Return (x, y) of the center of cell containing provided text 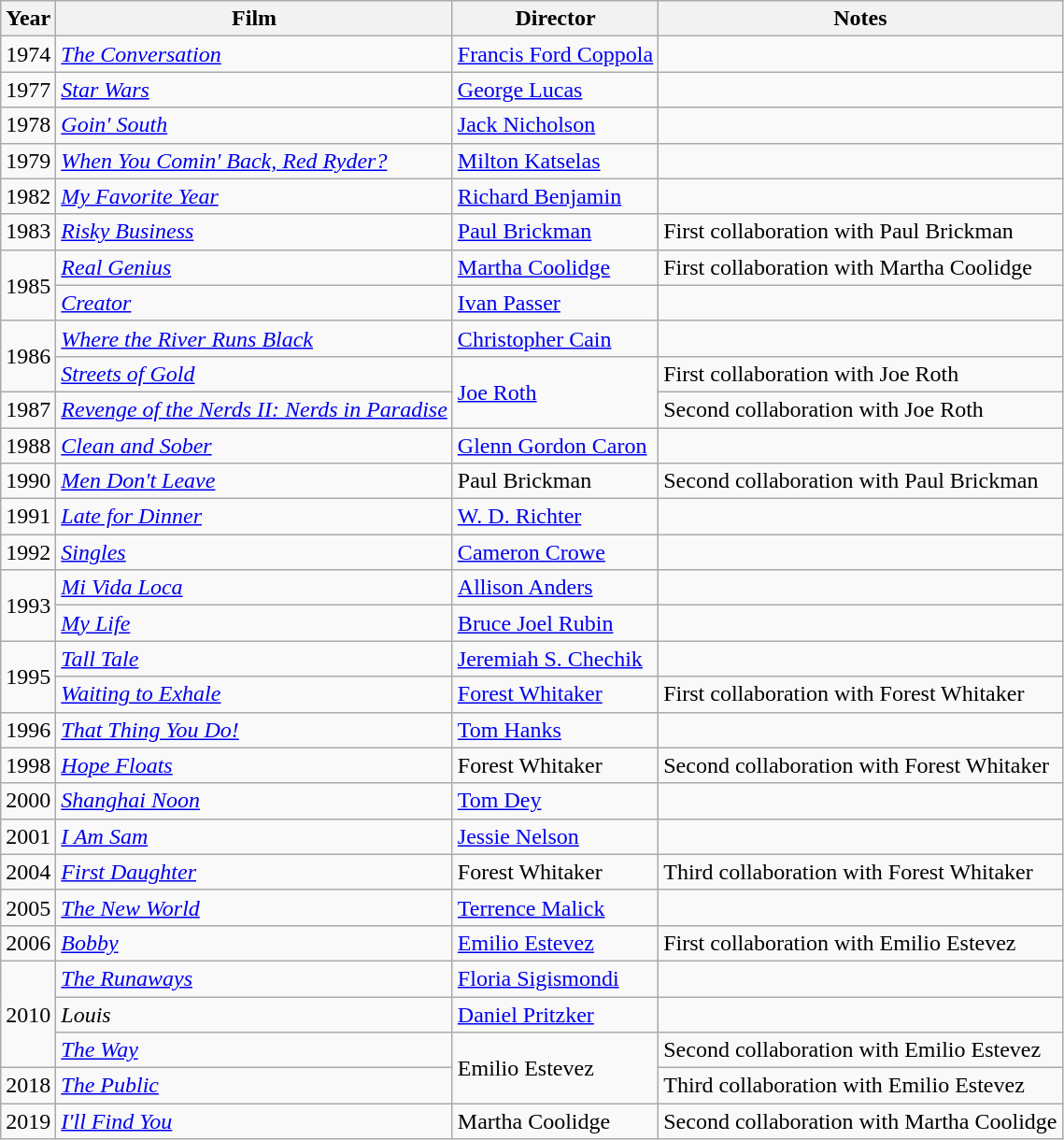
Allison Anders (555, 588)
I Am Sam (254, 836)
Bruce Joel Rubin (555, 623)
1987 (28, 409)
Risky Business (254, 232)
1986 (28, 356)
Ivan Passer (555, 303)
Jessie Nelson (555, 836)
Second collaboration with Joe Roth (860, 409)
1991 (28, 517)
1974 (28, 54)
My Life (254, 623)
2005 (28, 907)
Mi Vida Loca (254, 588)
Bobby (254, 943)
1998 (28, 765)
Third collaboration with Emilio Estevez (860, 1086)
First Daughter (254, 872)
First collaboration with Joe Roth (860, 374)
Men Don't Leave (254, 481)
Late for Dinner (254, 517)
W. D. Richter (555, 517)
The Conversation (254, 54)
Second collaboration with Martha Coolidge (860, 1121)
Christopher Cain (555, 338)
2018 (28, 1086)
The Public (254, 1086)
1977 (28, 90)
2019 (28, 1121)
Daniel Pritzker (555, 1014)
1995 (28, 677)
When You Comin' Back, Red Ryder? (254, 161)
Second collaboration with Forest Whitaker (860, 765)
Where the River Runs Black (254, 338)
Jeremiah S. Chechik (555, 659)
Year (28, 19)
The Way (254, 1050)
Francis Ford Coppola (555, 54)
I'll Find You (254, 1121)
Floria Sigismondi (555, 978)
Louis (254, 1014)
Glenn Gordon Caron (555, 446)
Clean and Sober (254, 446)
Waiting to Exhale (254, 694)
1988 (28, 446)
Real Genius (254, 267)
2001 (28, 836)
Jack Nicholson (555, 125)
1983 (28, 232)
Second collaboration with Paul Brickman (860, 481)
2000 (28, 801)
My Favorite Year (254, 196)
Tom Hanks (555, 730)
Tall Tale (254, 659)
The New World (254, 907)
1985 (28, 285)
Richard Benjamin (555, 196)
Third collaboration with Forest Whitaker (860, 872)
1992 (28, 552)
Tom Dey (555, 801)
Hope Floats (254, 765)
1979 (28, 161)
Cameron Crowe (555, 552)
1978 (28, 125)
That Thing You Do! (254, 730)
First collaboration with Martha Coolidge (860, 267)
2006 (28, 943)
Terrence Malick (555, 907)
Creator (254, 303)
Singles (254, 552)
Milton Katselas (555, 161)
The Runaways (254, 978)
Goin' South (254, 125)
1982 (28, 196)
Film (254, 19)
First collaboration with Forest Whitaker (860, 694)
2004 (28, 872)
1990 (28, 481)
First collaboration with Paul Brickman (860, 232)
Shanghai Noon (254, 801)
George Lucas (555, 90)
Streets of Gold (254, 374)
Director (555, 19)
First collaboration with Emilio Estevez (860, 943)
Second collaboration with Emilio Estevez (860, 1050)
Star Wars (254, 90)
2010 (28, 1014)
1996 (28, 730)
Joe Roth (555, 392)
Revenge of the Nerds II: Nerds in Paradise (254, 409)
Notes (860, 19)
1993 (28, 606)
